Capture the cell that displays the provided text and extract its (X, Y) central coordinate. 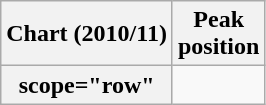
Peakposition (218, 34)
scope="row" (87, 85)
Chart (2010/11) (87, 34)
